Pinpoint the cell where the given text exists, returning its (X, Y) midpoint coordinate. 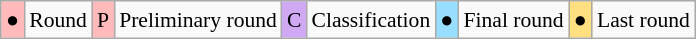
C (294, 20)
Final round (513, 20)
P (103, 20)
Preliminary round (198, 20)
Classification (370, 20)
Round (58, 20)
Last round (644, 20)
